Locate the cell with the specified text and output its [x, y] center coordinate. 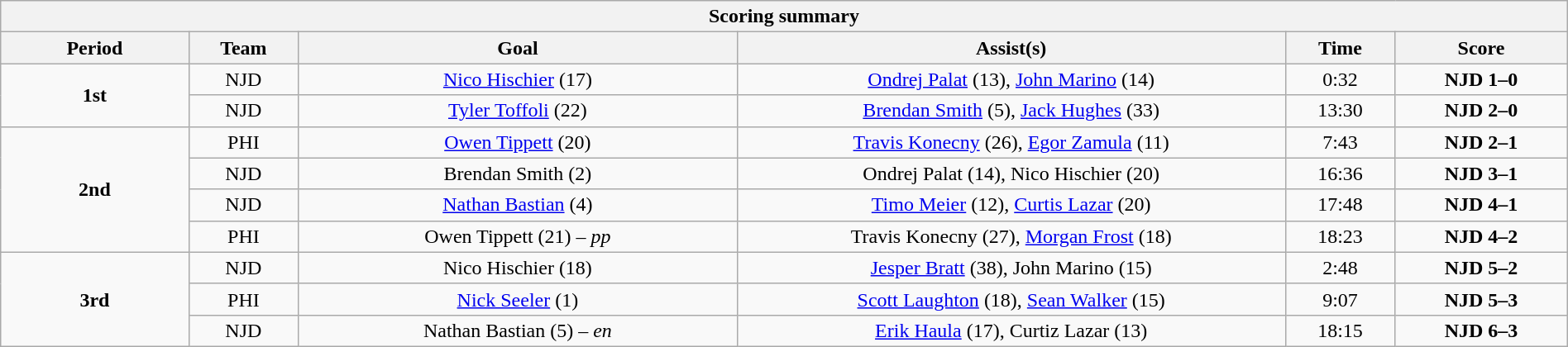
Timo Meier (12), Curtis Lazar (20) [1011, 205]
NJD 4–1 [1481, 205]
1st [94, 95]
Owen Tippett (20) [518, 142]
0:32 [1340, 79]
Jesper Bratt (38), John Marino (15) [1011, 268]
Scoring summary [784, 17]
Nathan Bastian (4) [518, 205]
13:30 [1340, 111]
18:15 [1340, 330]
Brendan Smith (5), Jack Hughes (33) [1011, 111]
7:43 [1340, 142]
2nd [94, 189]
NJD 3–1 [1481, 173]
3rd [94, 299]
2:48 [1340, 268]
NJD 1–0 [1481, 79]
16:36 [1340, 173]
Assist(s) [1011, 48]
Erik Haula (17), Curtiz Lazar (13) [1011, 330]
NJD 4–2 [1481, 236]
Brendan Smith (2) [518, 173]
9:07 [1340, 299]
Travis Konecny (27), Morgan Frost (18) [1011, 236]
NJD 5–3 [1481, 299]
NJD 5–2 [1481, 268]
Team [243, 48]
NJD 2–1 [1481, 142]
NJD 2–0 [1481, 111]
Time [1340, 48]
Nico Hischier (18) [518, 268]
18:23 [1340, 236]
Travis Konecny (26), Egor Zamula (11) [1011, 142]
Nico Hischier (17) [518, 79]
Nick Seeler (1) [518, 299]
Ondrej Palat (14), Nico Hischier (20) [1011, 173]
Owen Tippett (21) – pp [518, 236]
NJD 6–3 [1481, 330]
Period [94, 48]
17:48 [1340, 205]
Tyler Toffoli (22) [518, 111]
Nathan Bastian (5) – en [518, 330]
Goal [518, 48]
Score [1481, 48]
Scott Laughton (18), Sean Walker (15) [1011, 299]
Ondrej Palat (13), John Marino (14) [1011, 79]
